Output the [X, Y] coordinate of the center of the cell containing the given text.  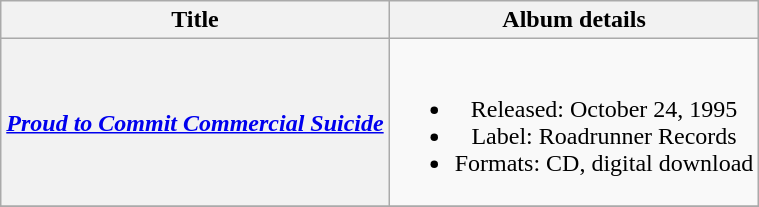
Proud to Commit Commercial Suicide [195, 122]
Album details [574, 20]
Title [195, 20]
Released: October 24, 1995Label: Roadrunner RecordsFormats: CD, digital download [574, 122]
